Pinpoint the cell where the given text exists, returning its (X, Y) midpoint coordinate. 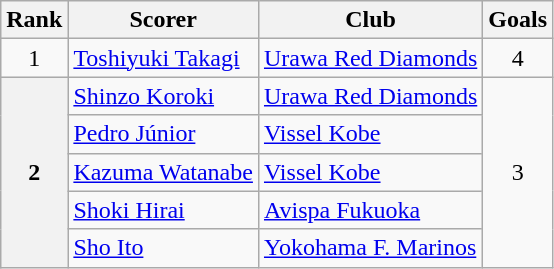
2 (34, 172)
Yokohama F. Marinos (370, 248)
Toshiyuki Takagi (164, 58)
Avispa Fukuoka (370, 210)
4 (518, 58)
Sho Ito (164, 248)
Club (370, 20)
1 (34, 58)
Shoki Hirai (164, 210)
Shinzo Koroki (164, 96)
Pedro Júnior (164, 134)
Goals (518, 20)
Kazuma Watanabe (164, 172)
Scorer (164, 20)
3 (518, 172)
Rank (34, 20)
